Output the (X, Y) coordinate of the center of the cell containing the given text.  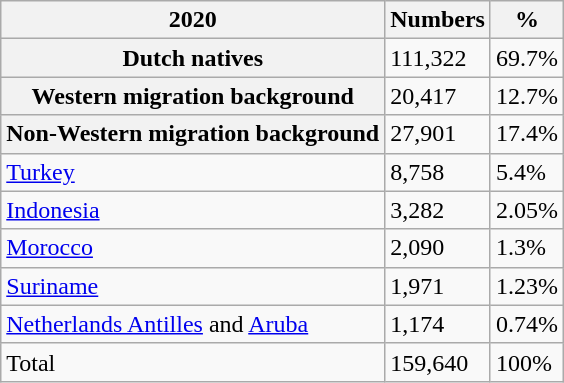
69.7% (526, 58)
0.74% (526, 324)
12.7% (526, 96)
8,758 (438, 172)
1.3% (526, 248)
% (526, 20)
5.4% (526, 172)
Morocco (193, 248)
100% (526, 362)
1.23% (526, 286)
Total (193, 362)
2020 (193, 20)
2,090 (438, 248)
Dutch natives (193, 58)
20,417 (438, 96)
1,174 (438, 324)
Suriname (193, 286)
Turkey (193, 172)
27,901 (438, 134)
Non-Western migration background (193, 134)
Western migration background (193, 96)
159,640 (438, 362)
Netherlands Antilles and Aruba (193, 324)
Numbers (438, 20)
Indonesia (193, 210)
2.05% (526, 210)
1,971 (438, 286)
3,282 (438, 210)
111,322 (438, 58)
17.4% (526, 134)
